Return [X, Y] of the center of cell containing provided text 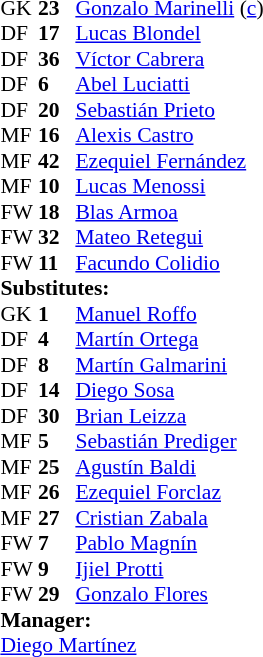
Sebastián Prieto [169, 110]
Manager: [132, 620]
Lucas Blondel [169, 33]
30 [57, 416]
Pablo Magnín [169, 543]
17 [57, 33]
Ezequiel Fernández [169, 161]
26 [57, 493]
Brian Leizza [169, 416]
14 [57, 391]
GK [19, 314]
27 [57, 518]
36 [57, 59]
5 [57, 441]
Blas Armoa [169, 212]
Abel Luciatti [169, 85]
25 [57, 467]
Martín Ortega [169, 339]
4 [57, 339]
Facundo Colidio [169, 263]
1 [57, 314]
Martín Galmarini [169, 365]
Lucas Menossi [169, 187]
16 [57, 135]
10 [57, 187]
42 [57, 161]
32 [57, 237]
Agustín Baldi [169, 467]
Ezequiel Forclaz [169, 493]
8 [57, 365]
18 [57, 212]
Diego Sosa [169, 391]
Ijiel Protti [169, 569]
Cristian Zabala [169, 518]
Substitutes: [132, 289]
Alexis Castro [169, 135]
9 [57, 569]
Mateo Retegui [169, 237]
6 [57, 85]
11 [57, 263]
Víctor Cabrera [169, 59]
20 [57, 110]
7 [57, 543]
Gonzalo Flores [169, 595]
Sebastián Prediger [169, 441]
29 [57, 595]
Manuel Roffo [169, 314]
